Determine the [X, Y] coordinate at the center of the cell enclosing the given text.  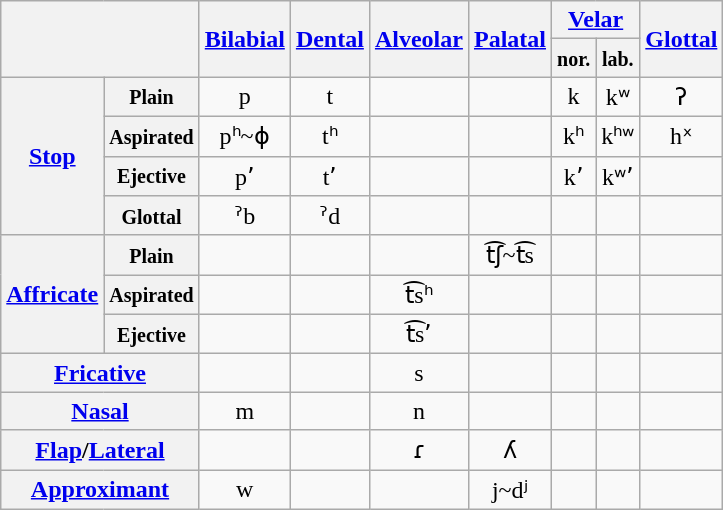
p [244, 97]
Palatal [510, 39]
j~dʲ [510, 490]
Alveolar [418, 39]
t [330, 97]
Approximant [100, 490]
m [244, 411]
w [244, 490]
ˀd [330, 216]
t͡ʃ~t͡s [510, 255]
Velar [596, 20]
kʷ [618, 97]
hˣ [682, 136]
Dental [330, 39]
ˀb [244, 216]
Nasal [100, 411]
pʰ~ɸ [244, 136]
n [418, 411]
ʎ [510, 450]
kʷʼ [618, 176]
kʰʷ [618, 136]
lab. [618, 58]
Affricate [52, 294]
Bilabial [244, 39]
t͡sʰ [418, 295]
tʼ [330, 176]
ɾ [418, 450]
Flap/Lateral [100, 450]
pʼ [244, 176]
tʰ [330, 136]
Stop [52, 156]
t͡sʼ [418, 334]
s [418, 373]
kʰ [574, 136]
k [574, 97]
kʼ [574, 176]
ʔ [682, 97]
Fricative [100, 373]
nor. [574, 58]
